Provide the [x, y] coordinate of the cell's center where the given text is located.  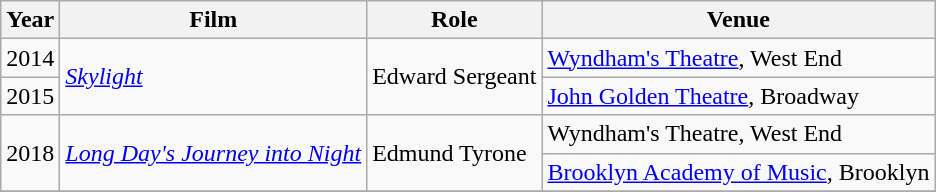
Brooklyn Academy of Music, Brooklyn [738, 172]
Edmund Tyrone [454, 153]
Long Day's Journey into Night [214, 153]
Film [214, 20]
John Golden Theatre, Broadway [738, 96]
Role [454, 20]
Venue [738, 20]
Skylight [214, 77]
2014 [30, 58]
Edward Sergeant [454, 77]
2015 [30, 96]
2018 [30, 153]
Year [30, 20]
